Extract the [x, y] coordinate from the center of the cell holding the provided text.  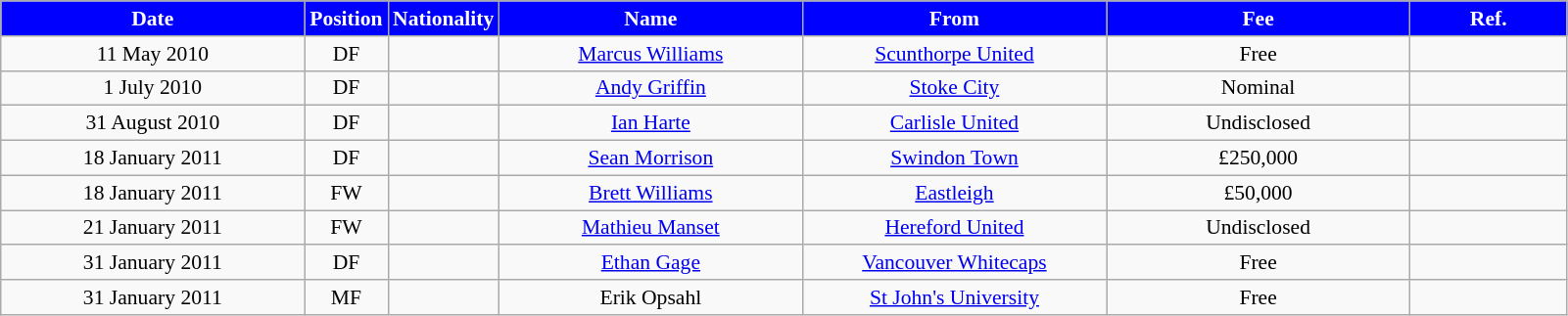
£250,000 [1259, 158]
Scunthorpe United [954, 54]
Mathieu Manset [650, 228]
1 July 2010 [153, 88]
Eastleigh [954, 193]
Nationality [443, 19]
Hereford United [954, 228]
Stoke City [954, 88]
Ethan Gage [650, 263]
Position [347, 19]
Ref. [1489, 19]
MF [347, 297]
£50,000 [1259, 193]
Andy Griffin [650, 88]
Nominal [1259, 88]
Name [650, 19]
Marcus Williams [650, 54]
Erik Opsahl [650, 297]
31 August 2010 [153, 123]
From [954, 19]
Swindon Town [954, 158]
Date [153, 19]
Vancouver Whitecaps [954, 263]
Brett Williams [650, 193]
11 May 2010 [153, 54]
Fee [1259, 19]
21 January 2011 [153, 228]
St John's University [954, 297]
Sean Morrison [650, 158]
Ian Harte [650, 123]
Carlisle United [954, 123]
